Capture the cell that displays the provided text and extract its [x, y] central coordinate. 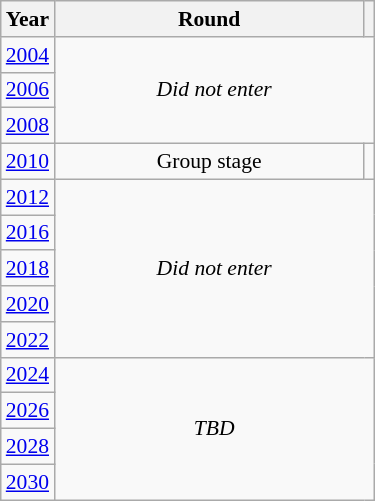
2016 [28, 233]
2022 [28, 340]
2026 [28, 411]
2024 [28, 375]
TBD [214, 428]
2010 [28, 162]
Group stage [209, 162]
2030 [28, 482]
2006 [28, 90]
2008 [28, 126]
Round [209, 19]
2020 [28, 304]
Year [28, 19]
2004 [28, 55]
2012 [28, 197]
2018 [28, 269]
2028 [28, 447]
